Detect which cell encompasses the target text, then output its [X, Y] center coordinate. 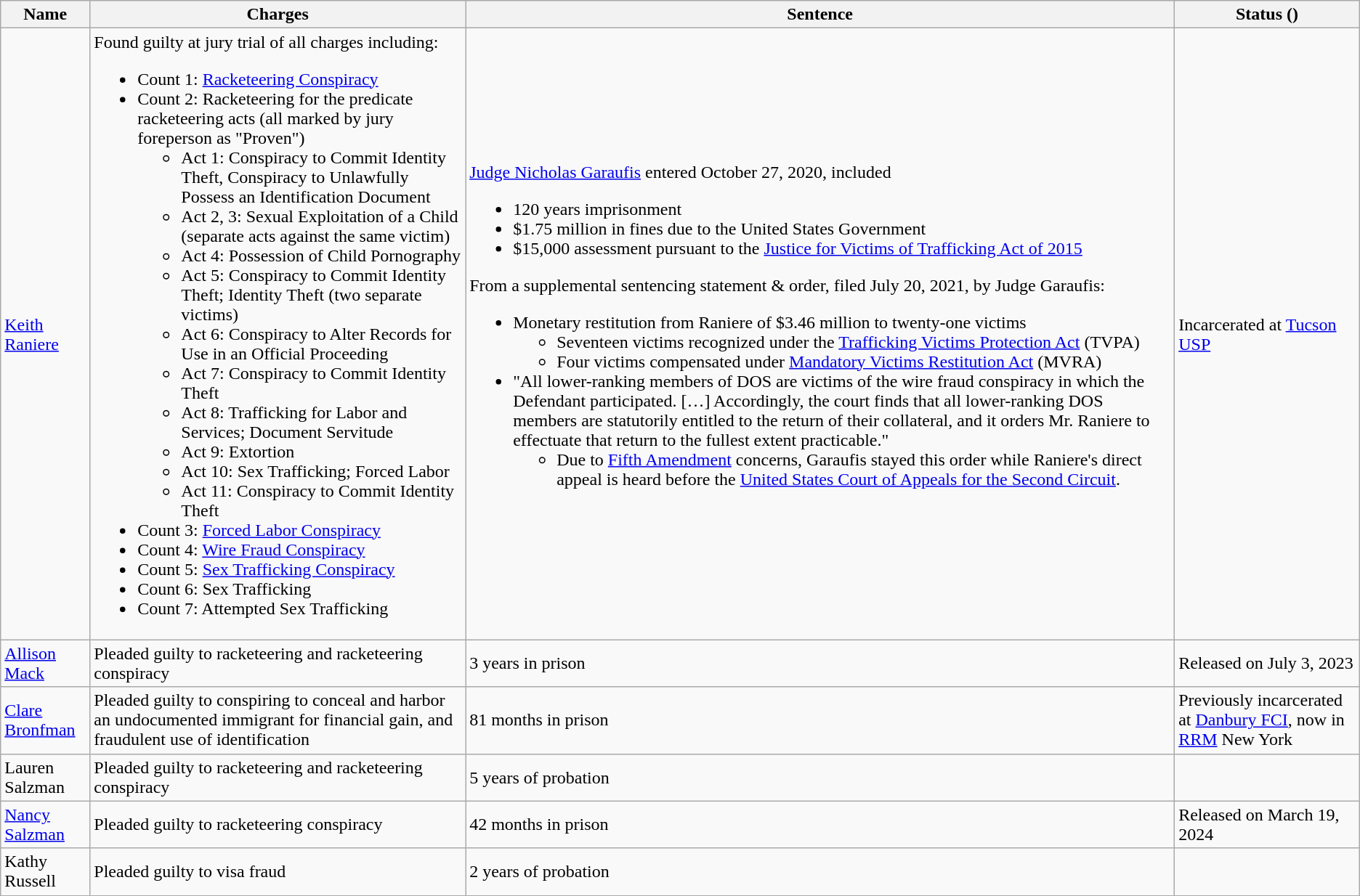
Lauren Salzman [45, 777]
Keith Raniere [45, 334]
Kathy Russell [45, 871]
Incarcerated at Tucson USP [1267, 334]
Pleaded guilty to visa fraud [278, 871]
Name [45, 15]
5 years of probation [820, 777]
Allison Mack [45, 664]
Pleaded guilty to racketeering conspiracy [278, 825]
3 years in prison [820, 664]
Clare Bronfman [45, 720]
42 months in prison [820, 825]
Nancy Salzman [45, 825]
2 years of probation [820, 871]
81 months in prison [820, 720]
Sentence [820, 15]
Charges [278, 15]
Released on March 19, 2024 [1267, 825]
Released on July 3, 2023 [1267, 664]
Status () [1267, 15]
Previously incarcerated at Danbury FCI, now in RRM New York [1267, 720]
Pleaded guilty to conspiring to conceal and harbor an undocumented immigrant for financial gain, and fraudulent use of identification [278, 720]
